Extract the [x, y] coordinate from the center of the cell holding the provided text.  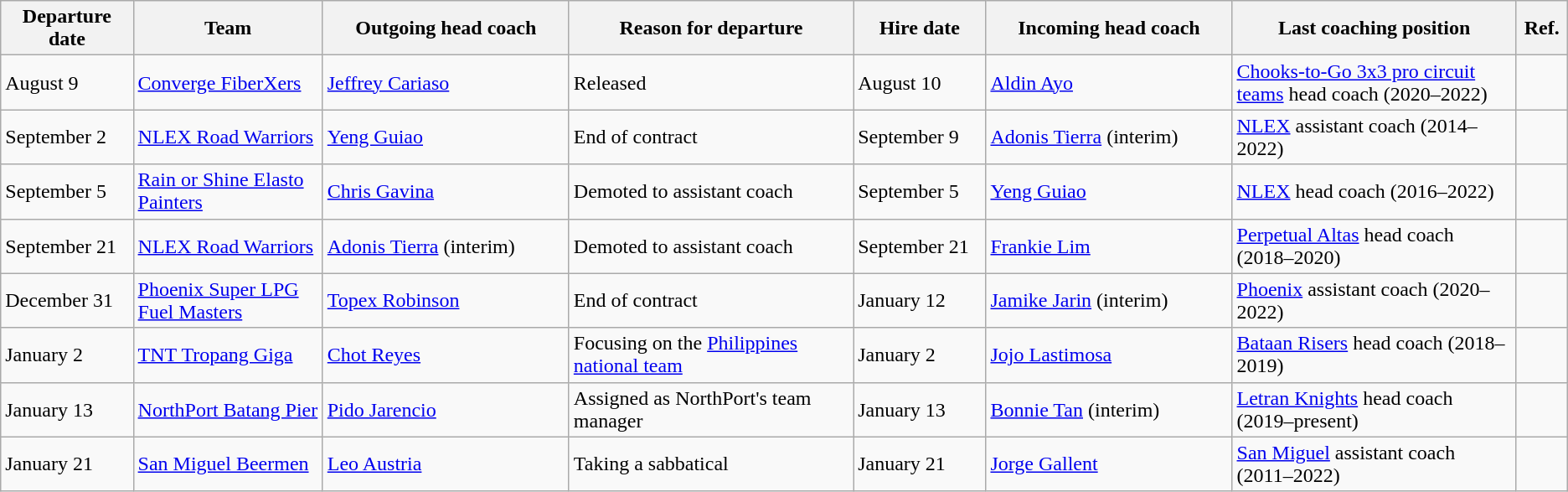
Perpetual Altas head coach (2018–2020) [1374, 246]
San Miguel Beermen [228, 464]
Phoenix Super LPG Fuel Masters [228, 300]
Jorge Gallent [1109, 464]
Letran Knights head coach (2019–present) [1374, 409]
Bataan Risers head coach (2018–2019) [1374, 355]
August 10 [920, 82]
Taking a sabbatical [710, 464]
Chris Gavina [446, 191]
Incoming head coach [1109, 28]
Chooks-to-Go 3x3 pro circuit teams head coach (2020–2022) [1374, 82]
Rain or Shine Elasto Painters [228, 191]
Departure date [67, 28]
NLEX assistant coach (2014–2022) [1374, 137]
TNT Tropang Giga [228, 355]
NLEX head coach (2016–2022) [1374, 191]
Pido Jarencio [446, 409]
Team [228, 28]
Ref. [1541, 28]
San Miguel assistant coach (2011–2022) [1374, 464]
January 12 [920, 300]
September 2 [67, 137]
Chot Reyes [446, 355]
Focusing on the Philippines national team [710, 355]
Reason for departure [710, 28]
Phoenix assistant coach (2020–2022) [1374, 300]
Hire date [920, 28]
August 9 [67, 82]
Topex Robinson [446, 300]
Jamike Jarin (interim) [1109, 300]
Last coaching position [1374, 28]
Aldin Ayo [1109, 82]
Bonnie Tan (interim) [1109, 409]
Released [710, 82]
Assigned as NorthPort's team manager [710, 409]
Outgoing head coach [446, 28]
Jeffrey Cariaso [446, 82]
NorthPort Batang Pier [228, 409]
December 31 [67, 300]
Converge FiberXers [228, 82]
Leo Austria [446, 464]
September 9 [920, 137]
Frankie Lim [1109, 246]
Jojo Lastimosa [1109, 355]
